Identify which cell holds the provided text, then report its (X, Y) central coordinate. 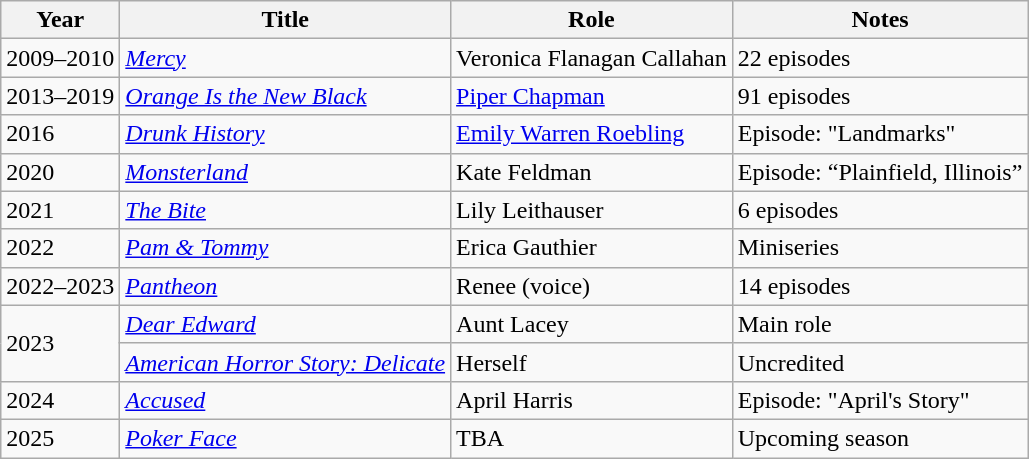
Miniseries (880, 248)
2021 (60, 210)
Poker Face (286, 438)
Pam & Tommy (286, 248)
Title (286, 20)
Lily Leithauser (592, 210)
Role (592, 20)
Emily Warren Roebling (592, 134)
2009–2010 (60, 58)
Accused (286, 400)
2023 (60, 343)
Episode: “Plainfield, Illinois” (880, 172)
Year (60, 20)
Herself (592, 362)
Veronica Flanagan Callahan (592, 58)
Orange Is the New Black (286, 96)
Mercy (286, 58)
2020 (60, 172)
2025 (60, 438)
Piper Chapman (592, 96)
Pantheon (286, 286)
91 episodes (880, 96)
The Bite (286, 210)
2024 (60, 400)
Uncredited (880, 362)
14 episodes (880, 286)
Dear Edward (286, 324)
Upcoming season (880, 438)
Kate Feldman (592, 172)
Monsterland (286, 172)
Episode: "April's Story" (880, 400)
TBA (592, 438)
Episode: "Landmarks" (880, 134)
Renee (voice) (592, 286)
April Harris (592, 400)
2022–2023 (60, 286)
22 episodes (880, 58)
Drunk History (286, 134)
6 episodes (880, 210)
American Horror Story: Delicate (286, 362)
2022 (60, 248)
Notes (880, 20)
Erica Gauthier (592, 248)
2013–2019 (60, 96)
Aunt Lacey (592, 324)
2016 (60, 134)
Main role (880, 324)
